Find where the given text appears and provide that cell's center as [x, y] coordinate. 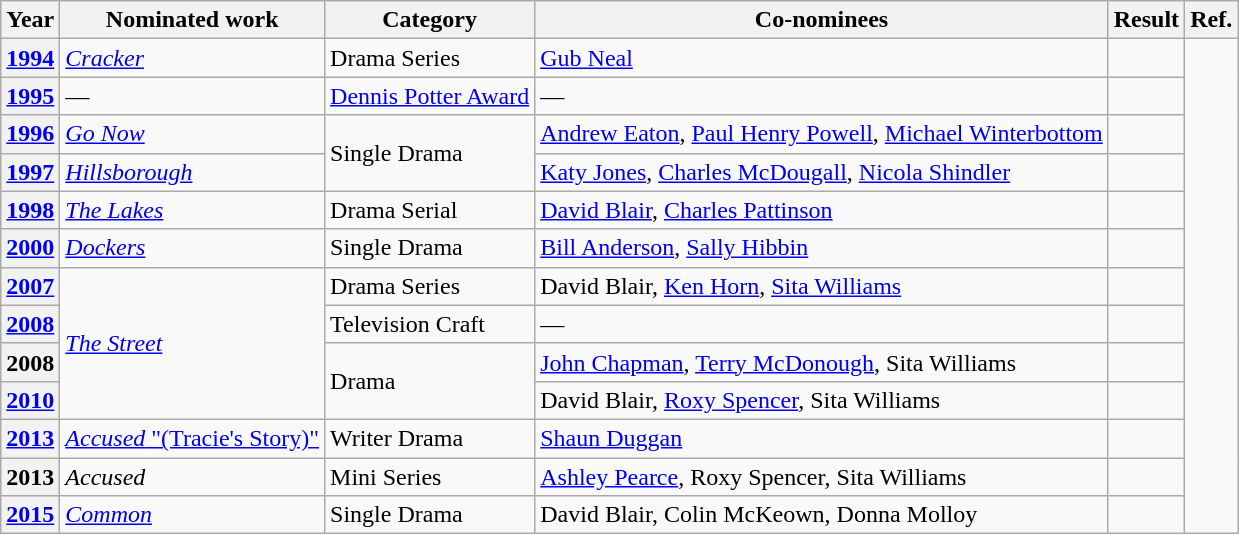
Year [30, 20]
1995 [30, 96]
David Blair, Charles Pattinson [822, 210]
2000 [30, 248]
Andrew Eaton, Paul Henry Powell, Michael Winterbottom [822, 134]
Cracker [192, 58]
David Blair, Roxy Spencer, Sita Williams [822, 400]
Television Craft [430, 324]
John Chapman, Terry McDonough, Sita Williams [822, 362]
Shaun Duggan [822, 438]
David Blair, Ken Horn, Sita Williams [822, 286]
The Street [192, 343]
1994 [30, 58]
2007 [30, 286]
Nominated work [192, 20]
Go Now [192, 134]
David Blair, Colin McKeown, Donna Molloy [822, 515]
Mini Series [430, 477]
1996 [30, 134]
Writer Drama [430, 438]
1998 [30, 210]
Katy Jones, Charles McDougall, Nicola Shindler [822, 172]
Dockers [192, 248]
Common [192, 515]
Co-nominees [822, 20]
Result [1146, 20]
1997 [30, 172]
Ref. [1212, 20]
Accused "(Tracie's Story)" [192, 438]
2010 [30, 400]
Ashley Pearce, Roxy Spencer, Sita Williams [822, 477]
Hillsborough [192, 172]
Accused [192, 477]
Dennis Potter Award [430, 96]
Drama Serial [430, 210]
The Lakes [192, 210]
Gub Neal [822, 58]
Drama [430, 381]
Category [430, 20]
Bill Anderson, Sally Hibbin [822, 248]
2015 [30, 515]
